Find where the given text appears and provide that cell's center as (X, Y) coordinate. 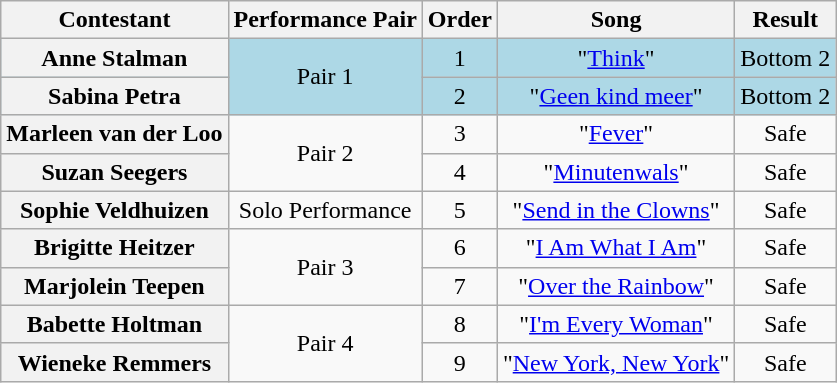
Anne Stalman (114, 58)
8 (460, 324)
"Over the Rainbow" (616, 286)
1 (460, 58)
Wieneke Remmers (114, 362)
Solo Performance (325, 210)
Performance Pair (325, 20)
"I'm Every Woman" (616, 324)
6 (460, 248)
Contestant (114, 20)
Result (786, 20)
"Send in the Clowns" (616, 210)
7 (460, 286)
Song (616, 20)
3 (460, 134)
Marjolein Teepen (114, 286)
Pair 4 (325, 343)
Sophie Veldhuizen (114, 210)
Pair 2 (325, 153)
5 (460, 210)
"Geen kind meer" (616, 96)
Babette Holtman (114, 324)
"Minutenwals" (616, 172)
Pair 1 (325, 77)
Pair 3 (325, 267)
9 (460, 362)
Sabina Petra (114, 96)
Brigitte Heitzer (114, 248)
"New York, New York" (616, 362)
2 (460, 96)
Suzan Seegers (114, 172)
"Think" (616, 58)
Marleen van der Loo (114, 134)
4 (460, 172)
"Fever" (616, 134)
Order (460, 20)
"I Am What I Am" (616, 248)
